Provide the (X, Y) coordinate of the cell's center where the given text is located.  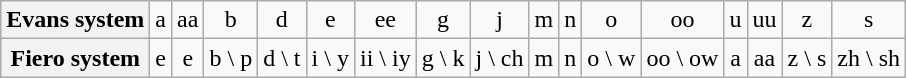
uu (764, 20)
z (807, 20)
ee (385, 20)
u (736, 20)
i \ y (330, 58)
oo \ ow (682, 58)
g \ k (443, 58)
o (612, 20)
o \ w (612, 58)
d \ t (282, 58)
b (231, 20)
Fiero system (76, 58)
Evans system (76, 20)
j \ ch (500, 58)
ii \ iy (385, 58)
s (869, 20)
d (282, 20)
z \ s (807, 58)
zh \ sh (869, 58)
oo (682, 20)
g (443, 20)
b \ p (231, 58)
j (500, 20)
